Output the [x, y] coordinate of the center of the cell containing the given text.  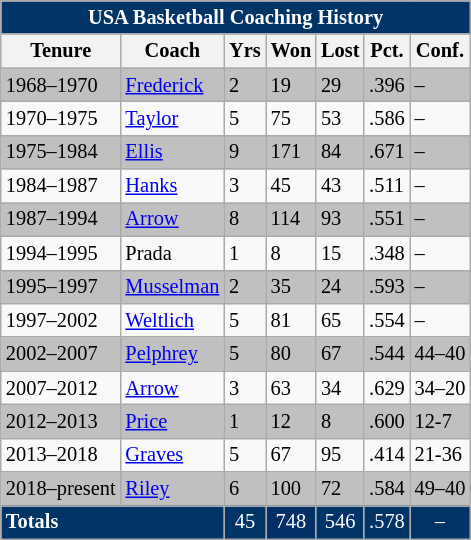
.511 [386, 186]
Lost [340, 51]
1994–1995 [61, 253]
Taylor [173, 119]
1984–1987 [61, 186]
.600 [386, 422]
1987–1994 [61, 220]
.629 [386, 388]
.584 [386, 489]
1968–1970 [61, 85]
Hanks [173, 186]
Won [291, 51]
USA Basketball Coaching History [236, 18]
Ellis [173, 152]
.671 [386, 152]
95 [340, 455]
49–40 [440, 489]
1970–1975 [61, 119]
19 [291, 85]
80 [291, 354]
.544 [386, 354]
34–20 [440, 388]
Riley [173, 489]
6 [244, 489]
44–40 [440, 354]
12-7 [440, 422]
53 [340, 119]
Pelphrey [173, 354]
.593 [386, 287]
2007–2012 [61, 388]
Prada [173, 253]
75 [291, 119]
43 [340, 186]
Pct. [386, 51]
.348 [386, 253]
12 [291, 422]
2018–present [61, 489]
35 [291, 287]
84 [340, 152]
93 [340, 220]
1995–1997 [61, 287]
114 [291, 220]
Frederick [173, 85]
Tenure [61, 51]
9 [244, 152]
2013–2018 [61, 455]
.396 [386, 85]
Musselman [173, 287]
81 [291, 321]
2002–2007 [61, 354]
15 [340, 253]
21-36 [440, 455]
100 [291, 489]
.551 [386, 220]
Coach [173, 51]
63 [291, 388]
Totals [112, 523]
1975–1984 [61, 152]
24 [340, 287]
2012–2013 [61, 422]
.414 [386, 455]
29 [340, 85]
72 [340, 489]
.554 [386, 321]
34 [340, 388]
Yrs [244, 51]
748 [291, 523]
Price [173, 422]
Weltlich [173, 321]
.578 [386, 523]
Conf. [440, 51]
1997–2002 [61, 321]
.586 [386, 119]
171 [291, 152]
Graves [173, 455]
65 [340, 321]
546 [340, 523]
